From the cell containing the given text, extract its center point as [x, y] coordinate. 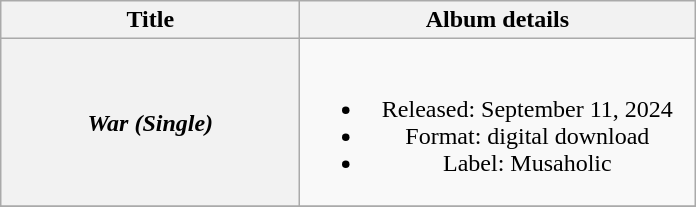
Released: September 11, 2024Format: digital downloadLabel: Musaholic [498, 122]
War (Single) [150, 122]
Title [150, 20]
Album details [498, 20]
